Identify which cell holds the provided text, then report its (X, Y) central coordinate. 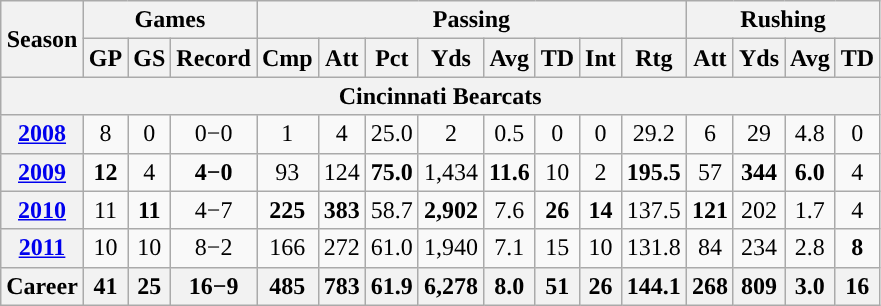
144.1 (654, 286)
4.8 (810, 134)
6.0 (810, 172)
84 (710, 248)
1,940 (450, 248)
2.8 (810, 248)
268 (710, 286)
Rtg (654, 58)
Games (170, 20)
41 (105, 286)
58.7 (392, 210)
2008 (42, 134)
4−7 (214, 210)
Rushing (782, 20)
25.0 (392, 134)
Pct (392, 58)
Cincinnati Bearcats (440, 96)
16−9 (214, 286)
0−0 (214, 134)
57 (710, 172)
Record (214, 58)
Cmp (287, 58)
6,278 (450, 286)
Career (42, 286)
12 (105, 172)
16 (857, 286)
7.6 (509, 210)
25 (150, 286)
202 (758, 210)
6 (710, 134)
61.0 (392, 248)
75.0 (392, 172)
11.6 (509, 172)
166 (287, 248)
3.0 (810, 286)
131.8 (654, 248)
2011 (42, 248)
234 (758, 248)
51 (557, 286)
GS (150, 58)
0.5 (509, 134)
383 (342, 210)
485 (287, 286)
783 (342, 286)
1,434 (450, 172)
Season (42, 39)
2,902 (450, 210)
225 (287, 210)
15 (557, 248)
1 (287, 134)
14 (601, 210)
GP (105, 58)
8−2 (214, 248)
1.7 (810, 210)
344 (758, 172)
29.2 (654, 134)
93 (287, 172)
2009 (42, 172)
Int (601, 58)
29 (758, 134)
137.5 (654, 210)
8.0 (509, 286)
61.9 (392, 286)
809 (758, 286)
272 (342, 248)
124 (342, 172)
Passing (471, 20)
7.1 (509, 248)
121 (710, 210)
4−0 (214, 172)
195.5 (654, 172)
2010 (42, 210)
